For the text-containing cell, return its midpoint in [x, y] coordinate format. 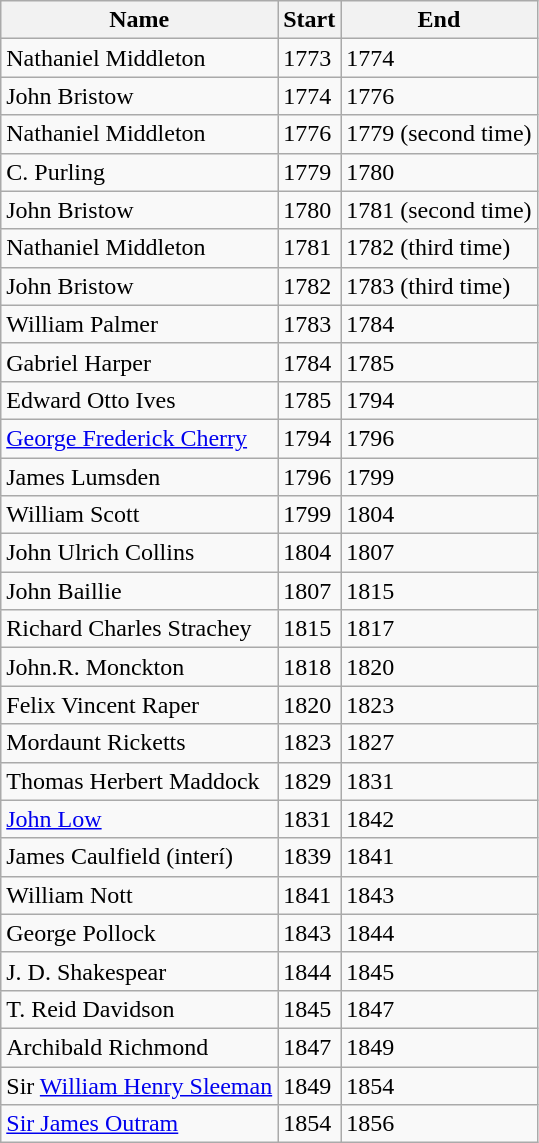
C. Purling [140, 172]
1779 (second time) [439, 134]
Sir William Henry Sleeman [140, 1085]
Richard Charles Strachey [140, 629]
Edward Otto Ives [140, 400]
George Pollock [140, 933]
1829 [310, 781]
1782 (third time) [439, 248]
J. D. Shakespear [140, 971]
1842 [439, 819]
William Nott [140, 895]
William Scott [140, 515]
1783 (third time) [439, 286]
1817 [439, 629]
John.R. Monckton [140, 667]
Sir James Outram [140, 1124]
1839 [310, 857]
1827 [439, 743]
Gabriel Harper [140, 362]
John Baillie [140, 591]
1782 [310, 286]
Start [310, 20]
Felix Vincent Raper [140, 705]
James Caulfield (interí) [140, 857]
Thomas Herbert Maddock [140, 781]
1779 [310, 172]
1773 [310, 58]
End [439, 20]
Mordaunt Ricketts [140, 743]
Archibald Richmond [140, 1047]
George Frederick Cherry [140, 438]
1856 [439, 1124]
John Ulrich Collins [140, 553]
1781 (second time) [439, 210]
William Palmer [140, 324]
T. Reid Davidson [140, 1009]
John Low [140, 819]
James Lumsden [140, 477]
1783 [310, 324]
Name [140, 20]
1781 [310, 248]
1818 [310, 667]
